Return [X, Y] of the center of cell containing provided text 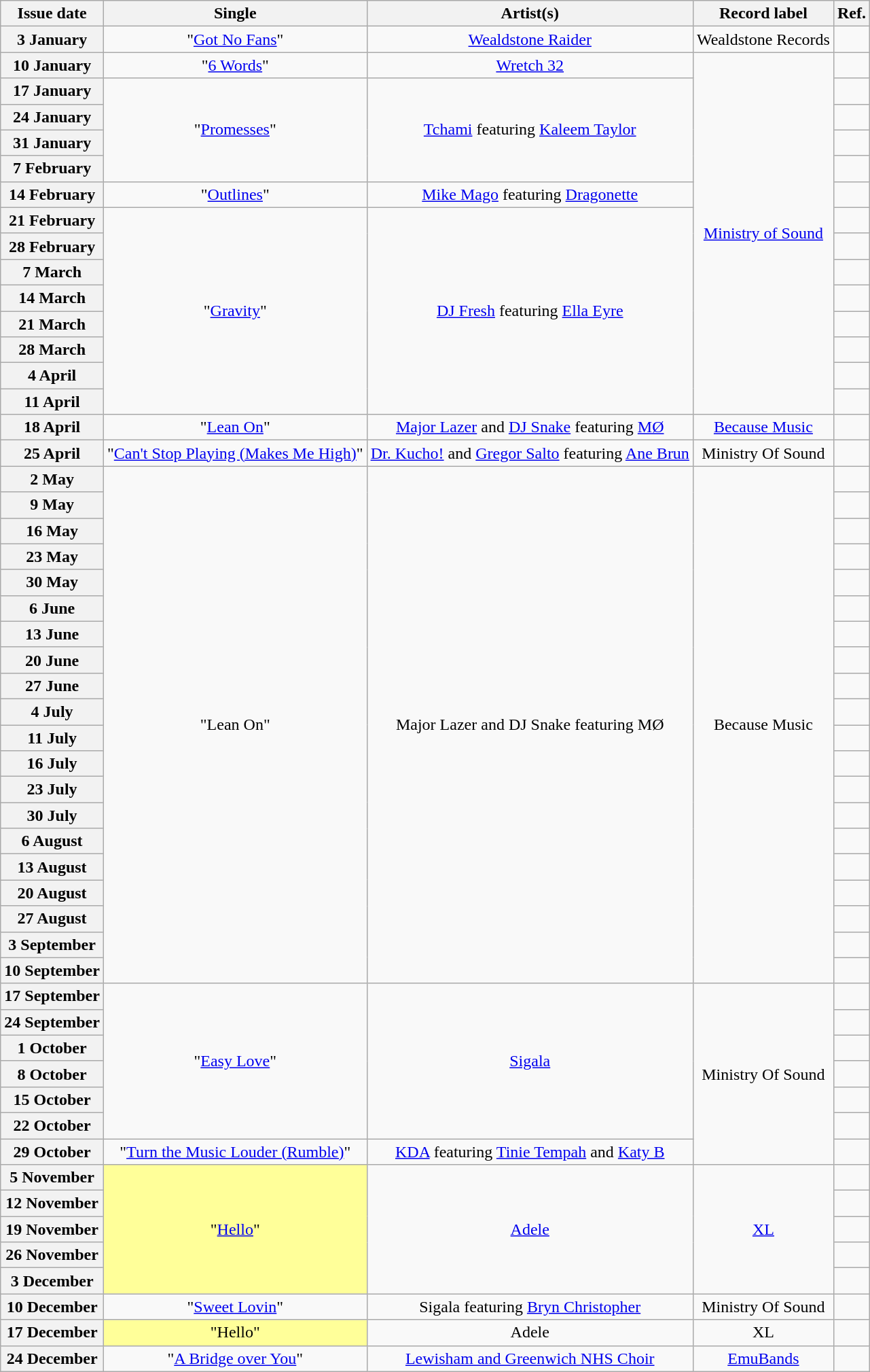
15 October [52, 1100]
3 December [52, 1281]
Sigala featuring Bryn Christopher [530, 1307]
26 November [52, 1255]
12 November [52, 1203]
Ref. [852, 14]
Wretch 32 [530, 65]
"A Bridge over You" [235, 1358]
20 August [52, 893]
Wealdstone Records [763, 39]
22 October [52, 1125]
14 March [52, 298]
3 January [52, 39]
DJ Fresh featuring Ella Eyre [530, 311]
21 February [52, 220]
Wealdstone Raider [530, 39]
23 July [52, 790]
11 July [52, 737]
Ministry of Sound [763, 234]
21 March [52, 324]
Dr. Kucho! and Gregor Salto featuring Ane Brun [530, 453]
24 September [52, 1022]
4 April [52, 376]
24 December [52, 1358]
23 May [52, 557]
16 May [52, 531]
28 March [52, 350]
1 October [52, 1048]
18 April [52, 427]
Record label [763, 14]
EmuBands [763, 1358]
27 June [52, 686]
16 July [52, 764]
Artist(s) [530, 14]
9 May [52, 505]
"Sweet Lovin" [235, 1307]
24 January [52, 117]
29 October [52, 1152]
17 September [52, 996]
7 March [52, 272]
Single [235, 14]
31 January [52, 143]
"Can't Stop Playing (Makes Me High)" [235, 453]
17 January [52, 91]
Lewisham and Greenwich NHS Choir [530, 1358]
14 February [52, 194]
Sigala [530, 1061]
11 April [52, 402]
"Easy Love" [235, 1061]
Issue date [52, 14]
2 May [52, 479]
10 September [52, 970]
30 July [52, 815]
25 April [52, 453]
13 June [52, 634]
7 February [52, 169]
6 June [52, 608]
10 December [52, 1307]
3 September [52, 945]
4 July [52, 711]
"Got No Fans" [235, 39]
10 January [52, 65]
19 November [52, 1229]
13 August [52, 867]
6 August [52, 841]
30 May [52, 582]
"Turn the Music Louder (Rumble)" [235, 1152]
17 December [52, 1333]
"6 Words" [235, 65]
8 October [52, 1074]
5 November [52, 1178]
"Gravity" [235, 311]
27 August [52, 919]
"Outlines" [235, 194]
Tchami featuring Kaleem Taylor [530, 130]
28 February [52, 246]
KDA featuring Tinie Tempah and Katy B [530, 1152]
20 June [52, 660]
"Promesses" [235, 130]
Mike Mago featuring Dragonette [530, 194]
